Provide the (x, y) coordinate of the cell's center where the given text is located.  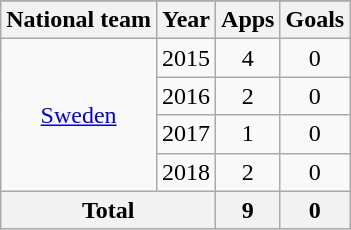
Apps (248, 20)
2018 (186, 172)
Total (108, 210)
Year (186, 20)
Goals (315, 20)
2017 (186, 134)
2015 (186, 58)
National team (79, 20)
9 (248, 210)
4 (248, 58)
2016 (186, 96)
Sweden (79, 115)
1 (248, 134)
